Capture the cell that displays the provided text and extract its (X, Y) central coordinate. 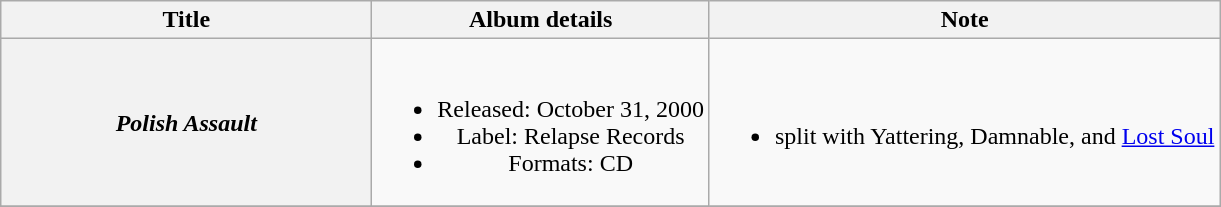
Album details (541, 20)
Released: October 31, 2000Label: Relapse RecordsFormats: CD (541, 122)
Note (964, 20)
Title (186, 20)
split with Yattering, Damnable, and Lost Soul (964, 122)
Polish Assault (186, 122)
